Pinpoint the cell where the given text exists, returning its (x, y) midpoint coordinate. 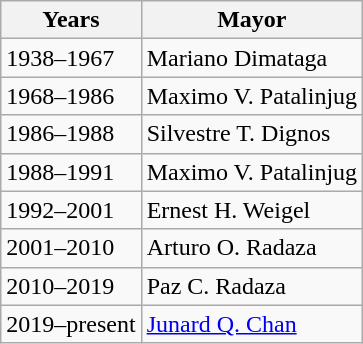
Silvestre T. Dignos (252, 134)
Paz C. Radaza (252, 286)
2001–2010 (71, 248)
1938–1967 (71, 58)
Ernest H. Weigel (252, 210)
Mariano Dimataga (252, 58)
2019–present (71, 324)
1988–1991 (71, 172)
1968–1986 (71, 96)
1992–2001 (71, 210)
Arturo O. Radaza (252, 248)
Years (71, 20)
Mayor (252, 20)
1986–1988 (71, 134)
Junard Q. Chan (252, 324)
2010–2019 (71, 286)
